Provide the (X, Y) coordinate of the cell's center where the given text is located.  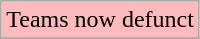
Teams now defunct (100, 20)
